Determine the (x, y) coordinate at the center of the cell enclosing the given text.  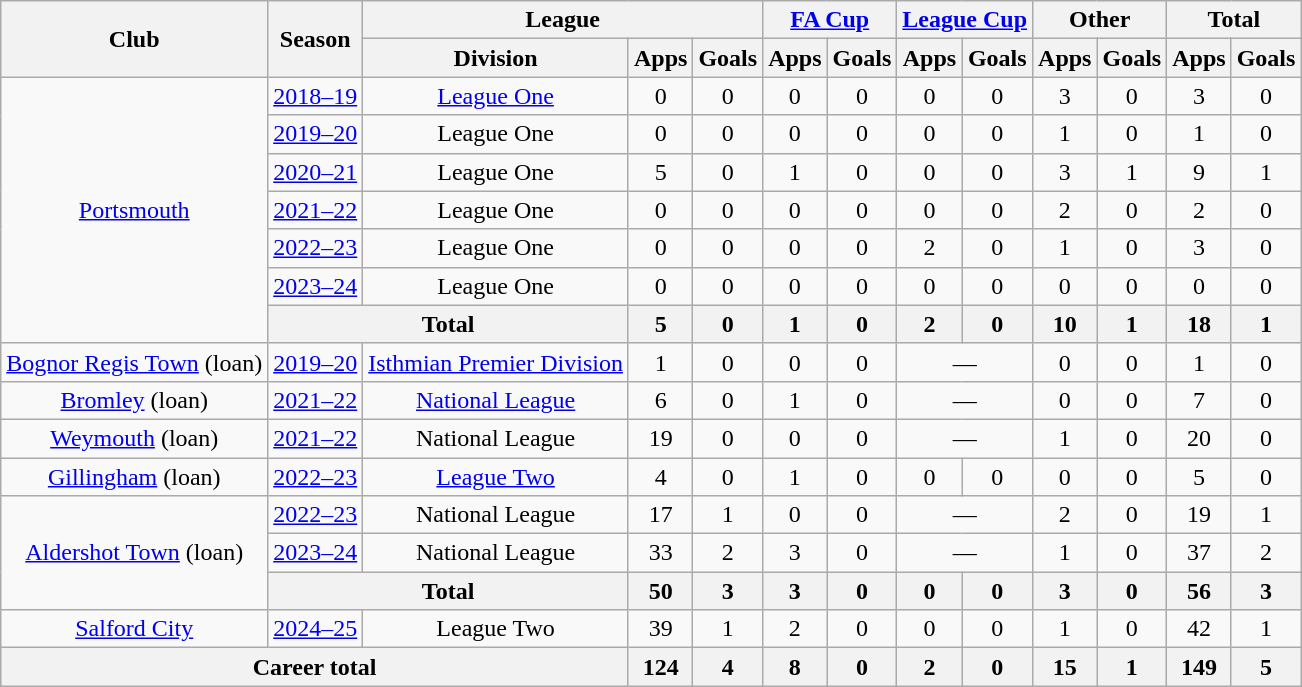
Weymouth (loan) (134, 438)
7 (1199, 400)
2018–19 (316, 96)
2020–21 (316, 172)
Career total (315, 667)
Salford City (134, 629)
124 (660, 667)
17 (660, 515)
149 (1199, 667)
18 (1199, 324)
39 (660, 629)
Club (134, 39)
Aldershot Town (loan) (134, 553)
Gillingham (loan) (134, 477)
9 (1199, 172)
6 (660, 400)
37 (1199, 553)
FA Cup (830, 20)
Season (316, 39)
50 (660, 591)
Portsmouth (134, 210)
League Cup (965, 20)
15 (1065, 667)
33 (660, 553)
Bognor Regis Town (loan) (134, 362)
Bromley (loan) (134, 400)
Other (1100, 20)
2024–25 (316, 629)
8 (795, 667)
20 (1199, 438)
10 (1065, 324)
Division (496, 58)
42 (1199, 629)
League (563, 20)
56 (1199, 591)
Isthmian Premier Division (496, 362)
